Provide the (X, Y) coordinate of the cell's center where the given text is located.  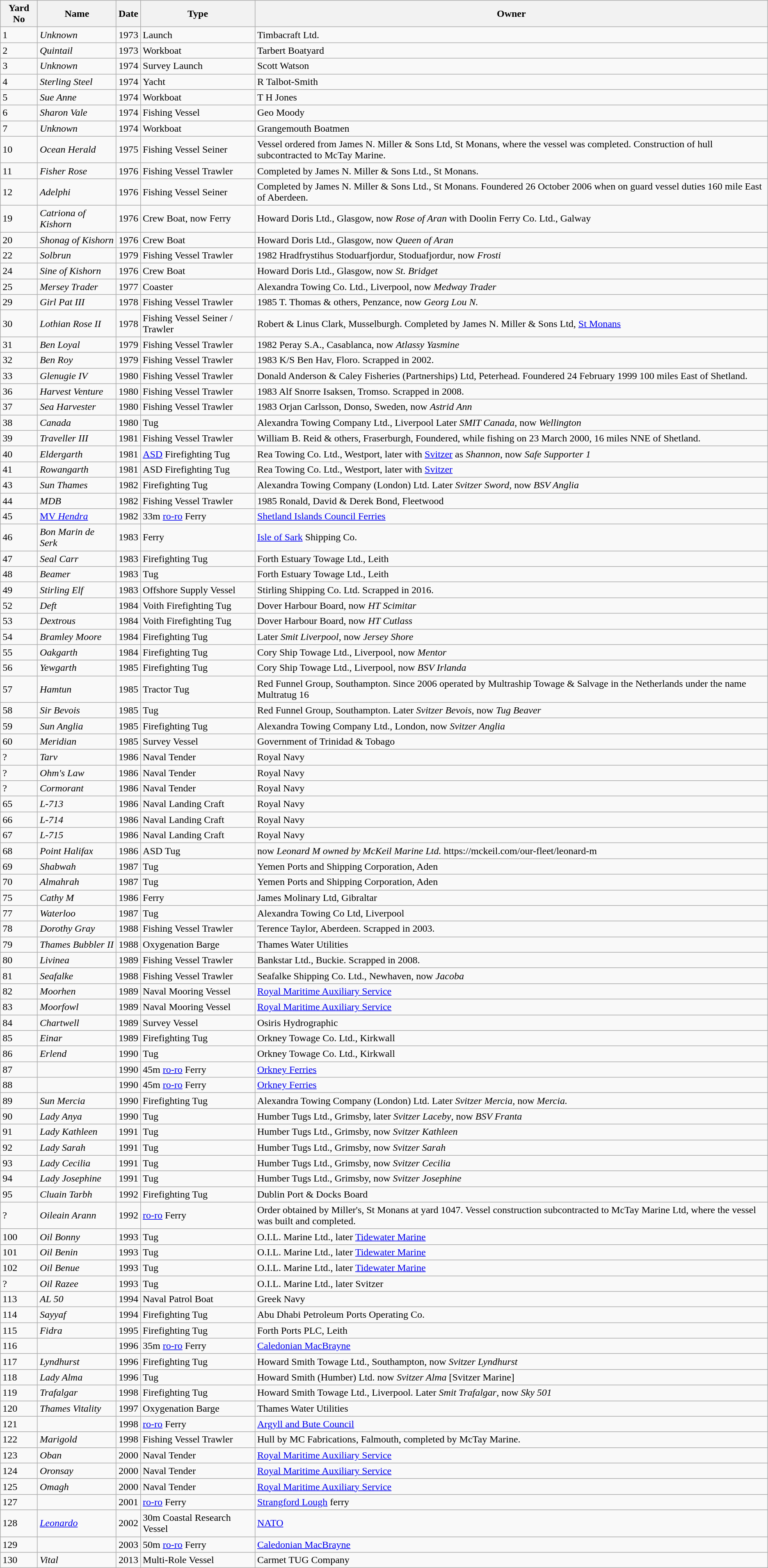
92 (19, 1147)
L-715 (77, 835)
L-713 (77, 804)
128 (19, 1523)
Lady Alma (77, 1377)
Tractor Tug (198, 689)
95 (19, 1194)
120 (19, 1408)
Vessel ordered from James N. Miller & Sons Ltd, St Monans, where the vessel was completed. Construction of hull subcontracted to McTay Marine. (511, 149)
Point Halifax (77, 851)
Seal Carr (77, 559)
93 (19, 1163)
Seafalke (77, 976)
32 (19, 360)
Shonag of Kishorn (77, 240)
53 (19, 621)
Survey Launch (198, 66)
Ben Loyal (77, 345)
81 (19, 976)
Lyndhurst (77, 1362)
69 (19, 866)
5 (19, 97)
Name (77, 14)
Howard Smith (Humber) Ltd. now Svitzer Alma [Svitzer Marine] (511, 1377)
127 (19, 1502)
Lady Anya (77, 1116)
10 (19, 149)
1983 Alf Snorre Isaksen, Tromso. Scrapped in 2008. (511, 391)
Timbacraft Ltd. (511, 35)
Alexandra Towing Co Ltd, Liverpool (511, 913)
Marigold (77, 1440)
30 (19, 323)
now Leonard M owned by McKeil Marine Ltd. https://mckeil.com/our-fleet/leonard-m (511, 851)
Einar (77, 1038)
Terence Taylor, Aberdeen. Scrapped in 2003. (511, 929)
45 (19, 517)
33m ro-ro Ferry (198, 517)
Deft (77, 606)
Hull by MC Fabrications, Falmouth, completed by McTay Marine. (511, 1440)
Osiris Hydrographic (511, 1023)
Thames Vitality (77, 1408)
Bankstar Ltd., Buckie. Scrapped in 2008. (511, 960)
33 (19, 376)
Dorothy Gray (77, 929)
Hamtun (77, 689)
Dover Harbour Board, now HT Scimitar (511, 606)
1983 K/S Ben Hav, Floro. Scrapped in 2002. (511, 360)
102 (19, 1268)
Isle of Sark Shipping Co. (511, 537)
Carmet TUG Company (511, 1560)
Fidra (77, 1330)
100 (19, 1237)
Moorfowl (77, 1007)
89 (19, 1101)
48 (19, 574)
Abu Dhabi Petroleum Ports Operating Co. (511, 1315)
Oakgarth (77, 652)
Greek Navy (511, 1299)
124 (19, 1471)
Offshore Supply Vessel (198, 590)
Dover Harbour Board, now HT Cutlass (511, 621)
Trafalgar (77, 1393)
Oban (77, 1455)
Howard Smith Towage Ltd., Southampton, now Svitzer Lyndhurst (511, 1362)
58 (19, 710)
38 (19, 423)
Seafalke Shipping Co. Ltd., Newhaven, now Jacoba (511, 976)
Yacht (198, 82)
Date (128, 14)
123 (19, 1455)
129 (19, 1545)
Humber Tugs Ltd., Grimsby, now Svitzer Sarah (511, 1147)
Oil Razee (77, 1284)
88 (19, 1085)
Humber Tugs Ltd., Grimsby, now Svitzer Cecilia (511, 1163)
Cory Ship Towage Ltd., Liverpool, now BSV Irlanda (511, 668)
Crew Boat, now Ferry (198, 218)
113 (19, 1299)
121 (19, 1424)
Oil Benin (77, 1252)
59 (19, 726)
87 (19, 1070)
MDB (77, 501)
57 (19, 689)
1985 Ronald, David & Derek Bond, Fleetwood (511, 501)
2001 (128, 1502)
Multi-Role Vessel (198, 1560)
R Talbot-Smith (511, 82)
O.I.L. Marine Ltd., later Svitzer (511, 1284)
55 (19, 652)
60 (19, 741)
Leonardo (77, 1523)
James Molinary Ltd, Gibraltar (511, 898)
130 (19, 1560)
Rowangarth (77, 469)
47 (19, 559)
Girl Pat III (77, 302)
Yard No (19, 14)
6 (19, 113)
Thames Bubbler II (77, 944)
Erlend (77, 1054)
29 (19, 302)
Type (198, 14)
Sharon Vale (77, 113)
85 (19, 1038)
Order obtained by Miller's, St Monans at yard 1047. Vessel construction subcontracted to McTay Marine Ltd, where the vessel was built and completed. (511, 1215)
Humber Tugs Ltd., Grimsby, later Svitzer Laceby, now BSV Franta (511, 1116)
Shabwah (77, 866)
Oil Benue (77, 1268)
Cormorant (77, 789)
1997 (128, 1408)
49 (19, 590)
50m ro-ro Ferry (198, 1545)
Government of Trinidad & Tobago (511, 741)
Solbrun (77, 256)
117 (19, 1362)
Sun Thames (77, 485)
Alexandra Towing Company (London) Ltd. Later Svitzer Sword, now BSV Anglia (511, 485)
Completed by James N. Miller & Sons Ltd., St Monans. Foundered 26 October 2006 when on guard vessel duties 160 mile East of Aberdeen. (511, 192)
Omagh (77, 1486)
Sir Bevois (77, 710)
Later Smit Liverpool, now Jersey Shore (511, 637)
Naval Patrol Boat (198, 1299)
Alexandra Towing Co. Ltd., Liverpool, now Medway Trader (511, 287)
1995 (128, 1330)
19 (19, 218)
Geo Moody (511, 113)
84 (19, 1023)
Rea Towing Co. Ltd., Westport, later with Svitzer (511, 469)
Howard Smith Towage Ltd., Liverpool. Later Smit Trafalgar, now Sky 501 (511, 1393)
Shetland Islands Council Ferries (511, 517)
Oronsay (77, 1471)
101 (19, 1252)
115 (19, 1330)
46 (19, 537)
1982 Peray S.A., Casablanca, now Atlassy Yasmine (511, 345)
Chartwell (77, 1023)
79 (19, 944)
Red Funnel Group, Southampton. Since 2006 operated by Multraship Towage & Salvage in the Netherlands under the name Multratug 16 (511, 689)
Argyll and Bute Council (511, 1424)
24 (19, 271)
Mersey Trader (77, 287)
52 (19, 606)
Alexandra Towing Company (London) Ltd. Later Svitzer Mercia, now Mercia. (511, 1101)
2002 (128, 1523)
4 (19, 82)
83 (19, 1007)
86 (19, 1054)
66 (19, 820)
40 (19, 454)
Scott Watson (511, 66)
116 (19, 1346)
20 (19, 240)
Fishing Vessel (198, 113)
Sterling Steel (77, 82)
1977 (128, 287)
William B. Reid & others, Fraserburgh, Foundered, while fishing on 23 March 2000, 16 miles NNE of Shetland. (511, 438)
114 (19, 1315)
Tarv (77, 757)
Ben Roy (77, 360)
Humber Tugs Ltd., Grimsby, now Svitzer Josephine (511, 1179)
Waterloo (77, 913)
Alexandra Towing Company Ltd., London, now Svitzer Anglia (511, 726)
80 (19, 960)
2013 (128, 1560)
Completed by James N. Miller & Sons Ltd., St Monans. (511, 171)
Oil Bonny (77, 1237)
T H Jones (511, 97)
39 (19, 438)
1985 T. Thomas & others, Penzance, now Georg Lou N. (511, 302)
125 (19, 1486)
Launch (198, 35)
122 (19, 1440)
Sayyaf (77, 1315)
Howard Doris Ltd., Glasgow, now Rose of Aran with Doolin Ferry Co. Ltd., Galway (511, 218)
Lady Kathleen (77, 1132)
Coaster (198, 287)
Glenugie IV (77, 376)
Stirling Shipping Co. Ltd. Scrapped in 2016. (511, 590)
56 (19, 668)
Owner (511, 14)
44 (19, 501)
2003 (128, 1545)
Adelphi (77, 192)
Almahrah (77, 882)
NATO (511, 1523)
65 (19, 804)
Sun Anglia (77, 726)
Livinea (77, 960)
Oileain Arann (77, 1215)
Harvest Venture (77, 391)
94 (19, 1179)
91 (19, 1132)
Traveller III (77, 438)
78 (19, 929)
Forth Ports PLC, Leith (511, 1330)
Quintail (77, 50)
Dextrous (77, 621)
Sea Harvester (77, 407)
Rea Towing Co. Ltd., Westport, later with Svitzer as Shannon, now Safe Supporter 1 (511, 454)
36 (19, 391)
25 (19, 287)
Strangford Lough ferry (511, 1502)
Grangemouth Boatmen (511, 128)
77 (19, 913)
Bon Marin de Serk (77, 537)
Fisher Rose (77, 171)
Meridian (77, 741)
Lady Sarah (77, 1147)
35m ro-ro Ferry (198, 1346)
1 (19, 35)
Sue Anne (77, 97)
MV Hendra (77, 517)
1983 Orjan Carlsson, Donso, Sweden, now Astrid Ann (511, 407)
7 (19, 128)
Bramley Moore (77, 637)
Fishing Vessel Seiner / Trawler (198, 323)
31 (19, 345)
Lothian Rose II (77, 323)
Yewgarth (77, 668)
3 (19, 66)
Donald Anderson & Caley Fisheries (Partnerships) Ltd, Peterhead. Foundered 24 February 1999 100 miles East of Shetland. (511, 376)
Vital (77, 1560)
118 (19, 1377)
Beamer (77, 574)
54 (19, 637)
Tarbert Boatyard (511, 50)
67 (19, 835)
Catriona of Kishorn (77, 218)
75 (19, 898)
82 (19, 991)
Ocean Herald (77, 149)
Lady Cecilia (77, 1163)
Stirling Elf (77, 590)
41 (19, 469)
AL 50 (77, 1299)
Dublin Port & Docks Board (511, 1194)
Red Funnel Group, Southampton. Later Svitzer Bevois, now Tug Beaver (511, 710)
43 (19, 485)
37 (19, 407)
90 (19, 1116)
1975 (128, 149)
1982 Hradfrystihus Stoduarfjordur, Stoduafjordur, now Frosti (511, 256)
119 (19, 1393)
68 (19, 851)
ASD Tug (198, 851)
Canada (77, 423)
Robert & Linus Clark, Musselburgh. Completed by James N. Miller & Sons Ltd, St Monans (511, 323)
Ohm's Law (77, 773)
Lady Josephine (77, 1179)
11 (19, 171)
Cluain Tarbh (77, 1194)
Cory Ship Towage Ltd., Liverpool, now Mentor (511, 652)
Moorhen (77, 991)
22 (19, 256)
Cathy M (77, 898)
2 (19, 50)
30m Coastal Research Vessel (198, 1523)
Howard Doris Ltd., Glasgow, now St. Bridget (511, 271)
L-714 (77, 820)
Sun Mercia (77, 1101)
Sine of Kishorn (77, 271)
Howard Doris Ltd., Glasgow, now Queen of Aran (511, 240)
70 (19, 882)
Alexandra Towing Company Ltd., Liverpool Later SMIT Canada, now Wellington (511, 423)
12 (19, 192)
Eldergarth (77, 454)
Humber Tugs Ltd., Grimsby, now Svitzer Kathleen (511, 1132)
